Detect which cell encompasses the target text, then output its [x, y] center coordinate. 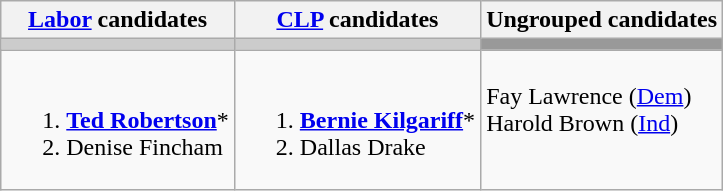
Labor candidates [118, 20]
Ted Robertson*Denise Fincham [118, 120]
CLP candidates [357, 20]
Bernie Kilgariff*Dallas Drake [357, 120]
Fay Lawrence (Dem) Harold Brown (Ind) [602, 120]
Ungrouped candidates [602, 20]
